Determine the [X, Y] coordinate at the center of the cell enclosing the given text.  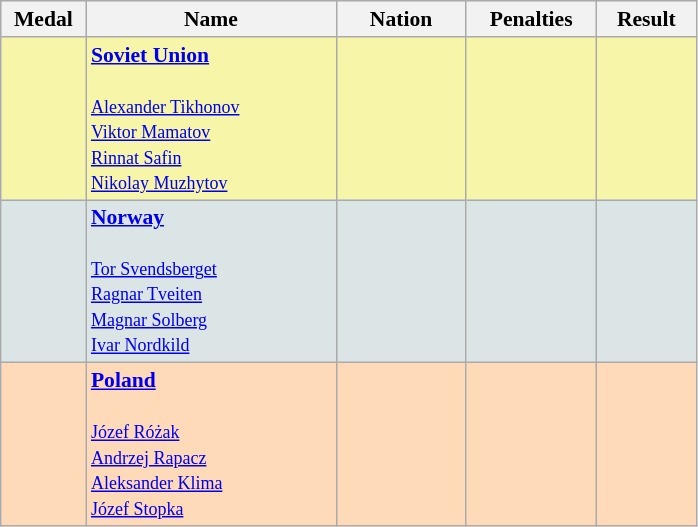
Nation [401, 19]
NorwayTor SvendsbergetRagnar TveitenMagnar SolbergIvar Nordkild [211, 282]
PolandJózef RóżakAndrzej RapaczAleksander KlimaJózef Stopka [211, 444]
Result [646, 19]
Name [211, 19]
Medal [44, 19]
Penalties [531, 19]
Soviet UnionAlexander TikhonovViktor MamatovRinnat SafinNikolay Muzhytov [211, 118]
